Identify which cell holds the provided text, then report its (x, y) central coordinate. 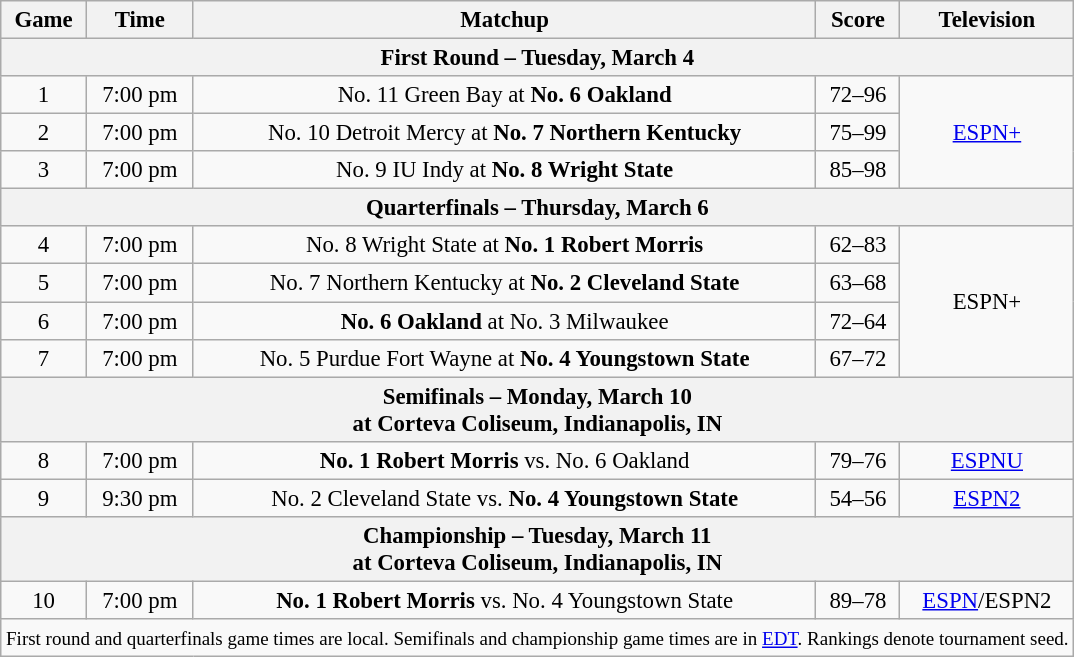
4 (44, 245)
No. 6 Oakland at No. 3 Milwaukee (504, 321)
79–76 (858, 460)
67–72 (858, 358)
No. 2 Cleveland State vs. No. 4 Youngstown State (504, 498)
Score (858, 20)
Time (140, 20)
7 (44, 358)
Semifinals – Monday, March 10at Corteva Coliseum, Indianapolis, IN (538, 410)
First round and quarterfinals game times are local. Semifinals and championship game times are in EDT. Rankings denote tournament seed. (538, 638)
9:30 pm (140, 498)
No. 9 IU Indy at No. 8 Wright State (504, 170)
9 (44, 498)
No. 11 Green Bay at No. 6 Oakland (504, 95)
No. 1 Robert Morris vs. No. 4 Youngstown State (504, 600)
5 (44, 283)
Championship – Tuesday, March 11at Corteva Coliseum, Indianapolis, IN (538, 550)
First Round – Tuesday, March 4 (538, 58)
No. 5 Purdue Fort Wayne at No. 4 Youngstown State (504, 358)
No. 1 Robert Morris vs. No. 6 Oakland (504, 460)
No. 7 Northern Kentucky at No. 2 Cleveland State (504, 283)
Television (987, 20)
3 (44, 170)
6 (44, 321)
Matchup (504, 20)
72–96 (858, 95)
89–78 (858, 600)
63–68 (858, 283)
No. 8 Wright State at No. 1 Robert Morris (504, 245)
Quarterfinals – Thursday, March 6 (538, 208)
ESPN/ESPN2 (987, 600)
10 (44, 600)
ESPNU (987, 460)
ESPN2 (987, 498)
No. 10 Detroit Mercy at No. 7 Northern Kentucky (504, 133)
62–83 (858, 245)
75–99 (858, 133)
Game (44, 20)
54–56 (858, 498)
85–98 (858, 170)
2 (44, 133)
8 (44, 460)
1 (44, 95)
72–64 (858, 321)
